Search for the cell housing the specified text and yield its (x, y) center coordinate. 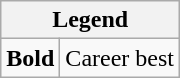
Legend (90, 20)
Bold (30, 58)
Career best (120, 58)
